Return the [X, Y] coordinate for the center point of the cell that contains the specified text.  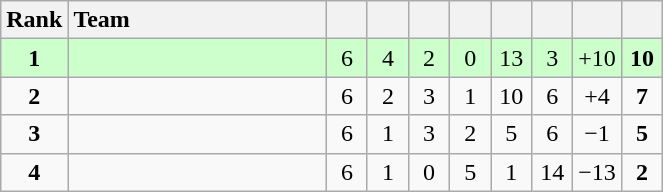
+10 [598, 58]
−13 [598, 172]
−1 [598, 134]
13 [512, 58]
Rank [34, 20]
14 [552, 172]
+4 [598, 96]
Team [198, 20]
7 [642, 96]
